Return [X, Y] of the center of cell containing provided text 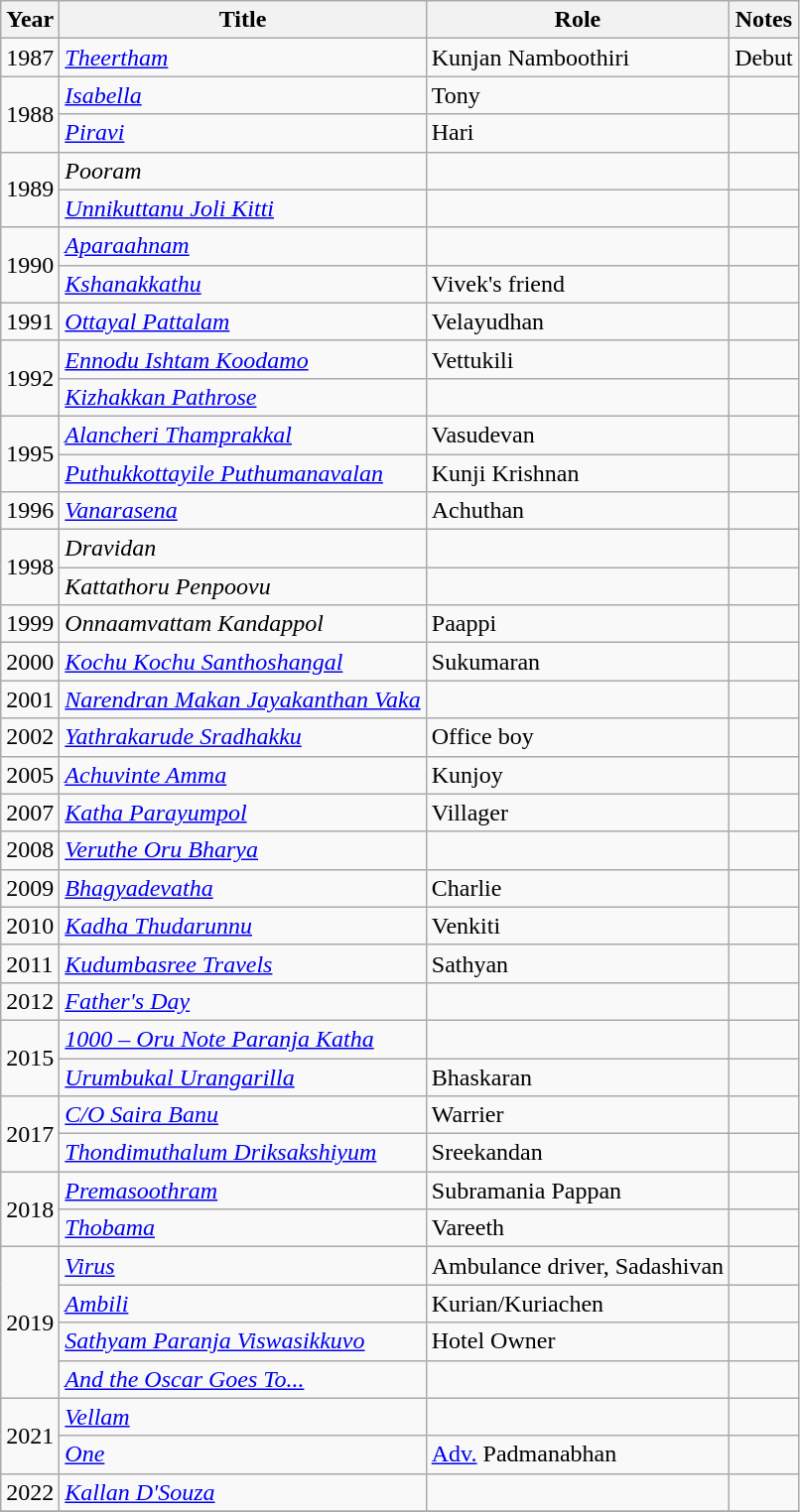
Onnaamvattam Kandappol [242, 624]
Urumbukal Urangarilla [242, 1076]
2019 [30, 1323]
Sathyam Paranja Viswasikkuvo [242, 1341]
Venkiti [578, 926]
Subramania Pappan [578, 1191]
C/O Saira Banu [242, 1115]
1998 [30, 567]
1990 [30, 265]
Adv. Padmanabhan [578, 1454]
Vellam [242, 1417]
1996 [30, 511]
Aparaahnam [242, 246]
Paappi [578, 624]
Pooram [242, 171]
Thondimuthalum Driksakshiyum [242, 1153]
Ambili [242, 1304]
Father's Day [242, 1001]
Kudumbasree Travels [242, 963]
2011 [30, 963]
1999 [30, 624]
2012 [30, 1001]
Sukumaran [578, 662]
Title [242, 20]
And the Oscar Goes To... [242, 1379]
2015 [30, 1058]
Dravidan [242, 549]
Unnikuttanu Joli Kitti [242, 208]
Virus [242, 1266]
Bhaskaran [578, 1076]
Alancheri Thamprakkal [242, 435]
2005 [30, 775]
Hari [578, 133]
Piravi [242, 133]
2010 [30, 926]
Notes [764, 20]
Office boy [578, 737]
Kurian/Kuriachen [578, 1304]
One [242, 1454]
Kochu Kochu Santhoshangal [242, 662]
Velayudhan [578, 321]
1992 [30, 378]
Sathyan [578, 963]
2021 [30, 1436]
Vareeth [578, 1228]
2007 [30, 813]
Bhagyadevatha [242, 888]
Kizhakkan Pathrose [242, 397]
Kunjan Namboothiri [578, 58]
Warrier [578, 1115]
Tony [578, 95]
2001 [30, 699]
Kadha Thudarunnu [242, 926]
Puthukkottayile Puthumanavalan [242, 473]
1000 – Oru Note Paranja Katha [242, 1039]
2022 [30, 1492]
Veruthe Oru Bharya [242, 850]
1989 [30, 189]
Debut [764, 58]
Achuthan [578, 511]
Thobama [242, 1228]
Vivek's friend [578, 284]
2008 [30, 850]
Katha Parayumpol [242, 813]
Vasudevan [578, 435]
2002 [30, 737]
Kattathoru Penpoovu [242, 586]
1987 [30, 58]
Ennodu Ishtam Koodamo [242, 359]
2000 [30, 662]
Theertham [242, 58]
Achuvinte Amma [242, 775]
Isabella [242, 95]
1995 [30, 453]
Charlie [578, 888]
Kunji Krishnan [578, 473]
1991 [30, 321]
1988 [30, 114]
Sreekandan [578, 1153]
2009 [30, 888]
2018 [30, 1209]
Hotel Owner [578, 1341]
Vanarasena [242, 511]
Year [30, 20]
Role [578, 20]
Villager [578, 813]
Ottayal Pattalam [242, 321]
Kshanakkathu [242, 284]
Premasoothram [242, 1191]
Kunjoy [578, 775]
Narendran Makan Jayakanthan Vaka [242, 699]
Ambulance driver, Sadashivan [578, 1266]
Vettukili [578, 359]
2017 [30, 1134]
Yathrakarude Sradhakku [242, 737]
Kallan D'Souza [242, 1492]
